From the cell containing the given text, extract its center point as [x, y] coordinate. 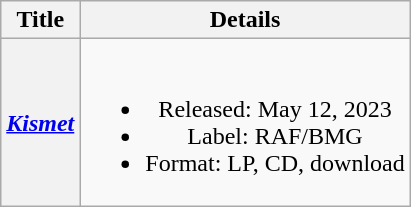
Details [245, 20]
Title [40, 20]
Released: May 12, 2023Label: RAF/BMGFormat: LP, CD, download [245, 122]
Kismet [40, 122]
